Capture the cell that displays the provided text and extract its (x, y) central coordinate. 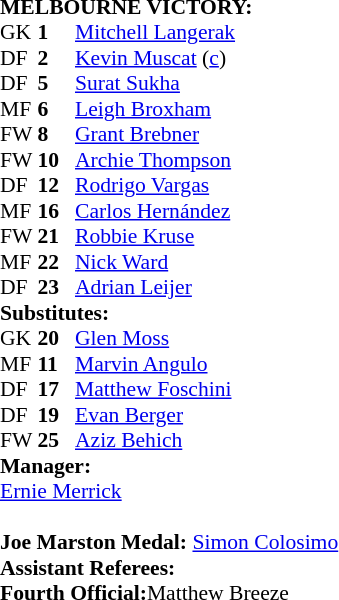
20 (57, 339)
Manager: (169, 466)
11 (57, 364)
12 (57, 185)
6 (57, 109)
Mitchell Langerak (206, 33)
17 (57, 389)
Kevin Muscat (c) (206, 58)
Glen Moss (206, 339)
25 (57, 441)
2 (57, 58)
Robbie Kruse (206, 237)
Substitutes: (169, 313)
Evan Berger (206, 415)
Surat Sukha (206, 83)
Rodrigo Vargas (206, 185)
22 (57, 262)
Nick Ward (206, 262)
21 (57, 237)
8 (57, 135)
16 (57, 211)
5 (57, 83)
Archie Thompson (206, 160)
Carlos Hernández (206, 211)
19 (57, 415)
Aziz Behich (206, 441)
Adrian Leijer (206, 287)
Matthew Foschini (206, 389)
23 (57, 287)
Marvin Angulo (206, 364)
10 (57, 160)
1 (57, 33)
Leigh Broxham (206, 109)
Grant Brebner (206, 135)
